Return the (X, Y) coordinate for the center point of the cell that contains the specified text.  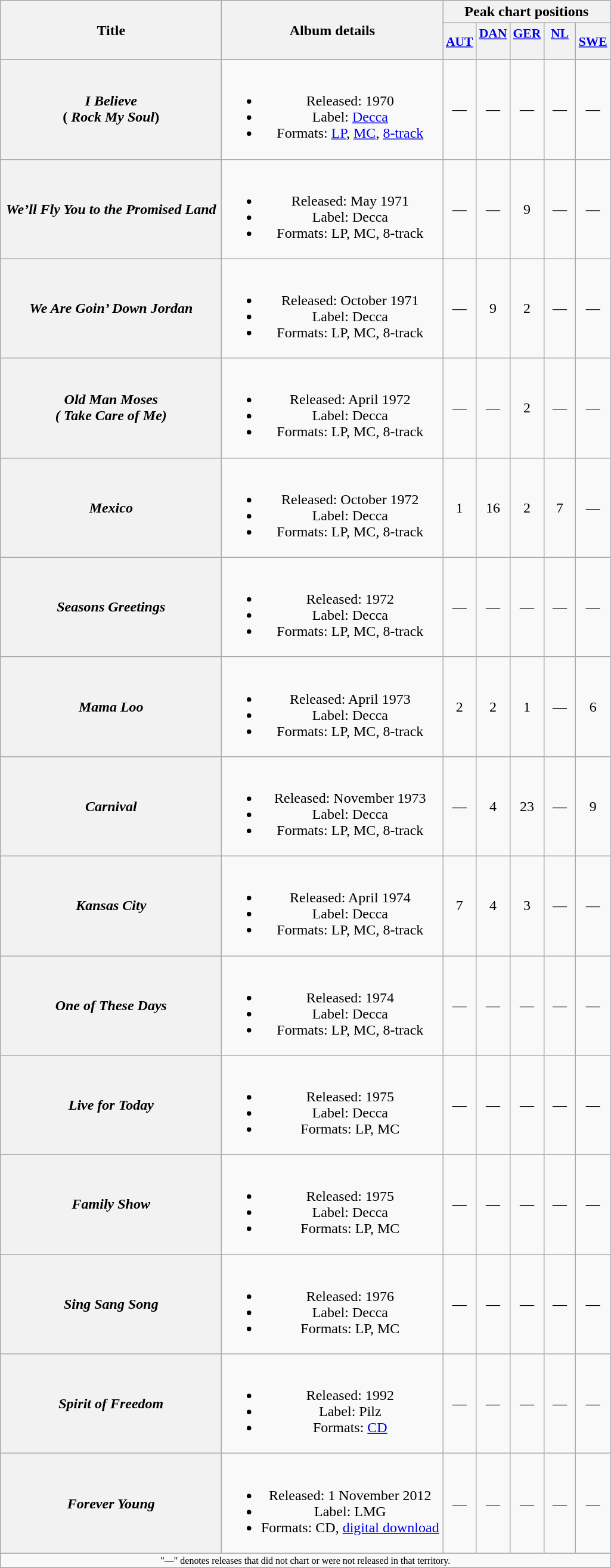
Released: April 1974Label: DeccaFormats: LP, MC, 8-track (333, 906)
16 (494, 508)
Seasons Greetings (111, 607)
23 (527, 806)
GER (527, 42)
Title (111, 30)
Released: November 1973Label: DeccaFormats: LP, MC, 8-track (333, 806)
Family Show (111, 1205)
6 (593, 707)
AUT (460, 42)
Released: April 1972Label: DeccaFormats: LP, MC, 8-track (333, 408)
"—" denotes releases that did not chart or were not released in that territory. (305, 1560)
Carnival (111, 806)
SWE (593, 42)
Released: 1992Label: PilzFormats: CD (333, 1404)
Spirit of Freedom (111, 1404)
Released: 1 November 2012Label: LMGFormats: CD, digital download (333, 1503)
Released: 1976Label: DeccaFormats: LP, MC (333, 1304)
Kansas City (111, 906)
Released: 1970Label: DeccaFormats: LP, MC, 8-track (333, 110)
Released: October 1972Label: DeccaFormats: LP, MC, 8-track (333, 508)
Album details (333, 30)
Released: May 1971Label: DeccaFormats: LP, MC, 8-track (333, 209)
3 (527, 906)
Released: October 1971Label: DeccaFormats: LP, MC, 8-track (333, 309)
Released: April 1973Label: DeccaFormats: LP, MC, 8-track (333, 707)
Released: 1972Label: DeccaFormats: LP, MC, 8-track (333, 607)
NL (559, 42)
We’ll Fly You to the Promised Land (111, 209)
I Believe( Rock My Soul) (111, 110)
Live for Today (111, 1105)
Old Man Moses( Take Care of Me) (111, 408)
Mama Loo (111, 707)
One of These Days (111, 1006)
Mexico (111, 508)
We Are Goin’ Down Jordan (111, 309)
DAN (494, 42)
Peak chart positions (527, 12)
Sing Sang Song (111, 1304)
Forever Young (111, 1503)
Released: 1974Label: DeccaFormats: LP, MC, 8-track (333, 1006)
